Provide the [x, y] coordinate of the cell's center where the given text is located.  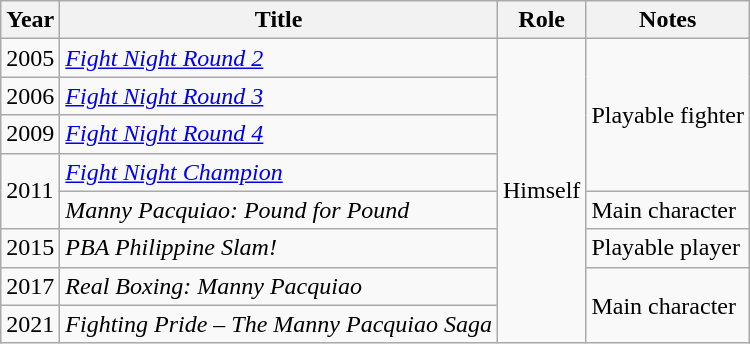
2011 [30, 191]
Fight Night Champion [279, 172]
Role [541, 20]
2015 [30, 248]
Year [30, 20]
Himself [541, 191]
2021 [30, 324]
Manny Pacquiao: Pound for Pound [279, 210]
2006 [30, 96]
2005 [30, 58]
Title [279, 20]
Playable player [668, 248]
Fight Night Round 3 [279, 96]
Fight Night Round 4 [279, 134]
Playable fighter [668, 115]
PBA Philippine Slam! [279, 248]
Notes [668, 20]
2017 [30, 286]
Fighting Pride – The Manny Pacquiao Saga [279, 324]
2009 [30, 134]
Real Boxing: Manny Pacquiao [279, 286]
Fight Night Round 2 [279, 58]
